Extract the (X, Y) coordinate from the center of the cell holding the provided text.  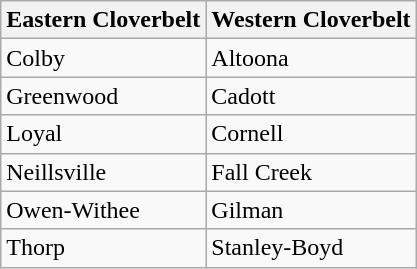
Neillsville (104, 172)
Thorp (104, 248)
Greenwood (104, 96)
Loyal (104, 134)
Colby (104, 58)
Gilman (311, 210)
Cornell (311, 134)
Cadott (311, 96)
Owen-Withee (104, 210)
Eastern Cloverbelt (104, 20)
Altoona (311, 58)
Fall Creek (311, 172)
Western Cloverbelt (311, 20)
Stanley-Boyd (311, 248)
